Scan for the cell matching the given text and deliver its [X, Y] coordinate at center. 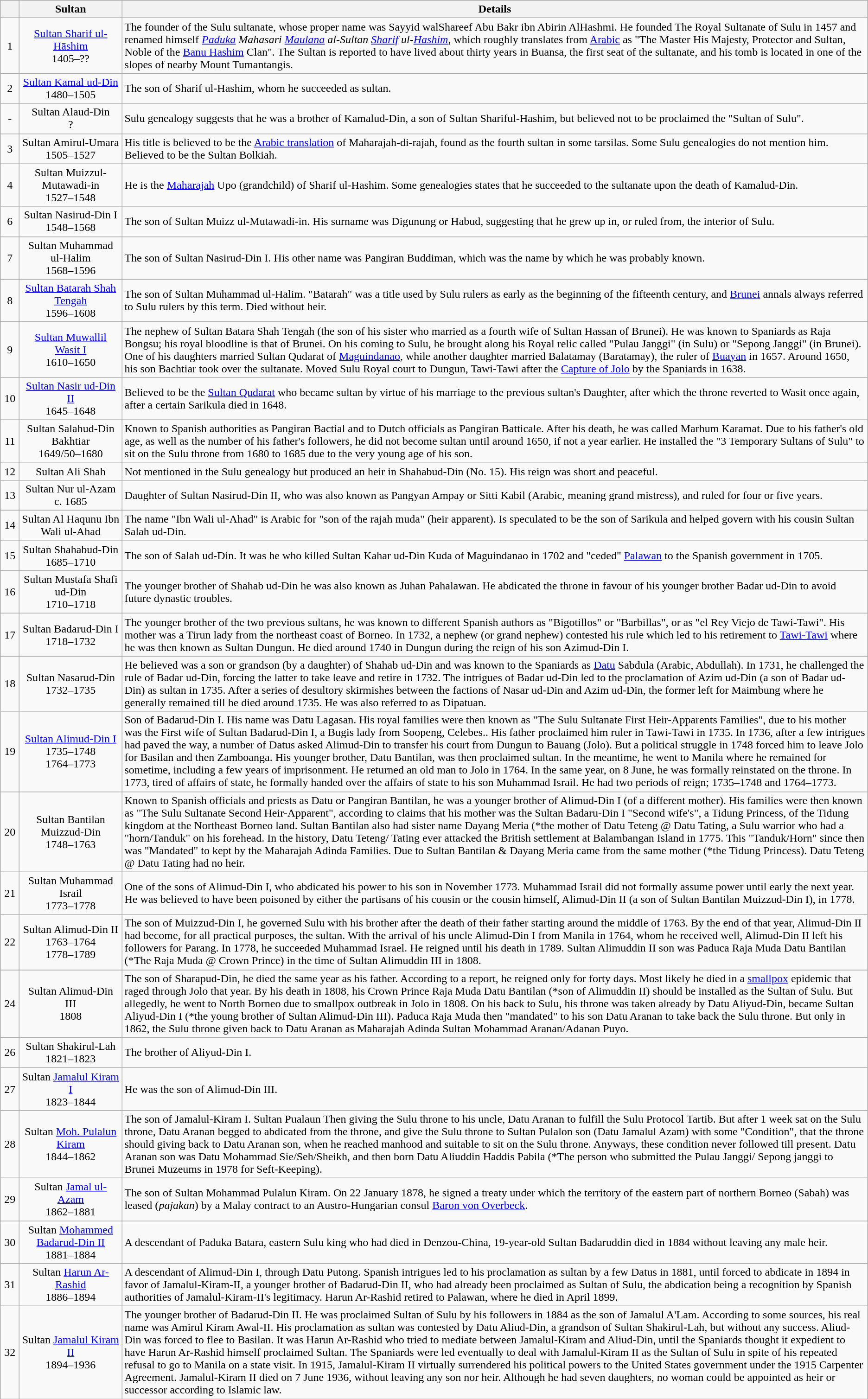
The son of Sharif ul-Hashim, whom he succeeded as sultan. [495, 88]
Sultan Jamalul Kiram II1894–1936 [70, 1353]
The son of Salah ud-Din. It was he who killed Sultan Kahar ud-Din Kuda of Maguindanao in 1702 and "ceded" Palawan to the Spanish government in 1705. [495, 556]
Sultan Nur ul-Azamc. 1685 [70, 495]
Sultan Mustafa Shafi ud-Din1710–1718 [70, 592]
Sultan Jamal ul-Azam1862–1881 [70, 1199]
Sultan Alimud-Din II1763–17641778–1789 [70, 942]
26 [10, 1053]
19 [10, 751]
Sultan Alimud-Din III1808 [70, 1003]
27 [10, 1089]
Sultan Moh. Pulalun Kiram1844–1862 [70, 1144]
Sultan Badarud-Din I1718–1732 [70, 635]
1 [10, 45]
11 [10, 441]
Sultan Harun Ar-Rashid1886–1894 [70, 1285]
Sultan Nasirud-Din I1548–1568 [70, 222]
Sultan Al Haqunu Ibn Wali ul-Ahad [70, 526]
Sultan Nasir ud-Din II1645–1648 [70, 398]
Sultan Jamalul Kiram I1823–1844 [70, 1089]
Sultan Muhammad Israil1773–1778 [70, 893]
20 [10, 832]
The son of Sultan Muizz ul-Mutawadi-in. His surname was Digunung or Habud, suggesting that he grew up in, or ruled from, the interior of Sulu. [495, 222]
Sultan Nasarud-Din1732–1735 [70, 684]
Sultan Muwallil Wasit I1610–1650 [70, 350]
He is the Maharajah Upo (grandchild) of Sharif ul-Hashim. Some genealogies states that he succeeded to the sultanate upon the death of Kamalud-Din. [495, 185]
Sultan Muhammad ul-Halim1568–1596 [70, 258]
Sultan Mohammed Badarud-Din II1881–1884 [70, 1242]
24 [10, 1003]
10 [10, 398]
16 [10, 592]
18 [10, 684]
15 [10, 556]
4 [10, 185]
13 [10, 495]
Sultan Sharif ul-Hāshim1405–?? [70, 45]
8 [10, 300]
Sultan Alimud-Din I1735–17481764–1773 [70, 751]
14 [10, 526]
Sultan Alaud-Din? [70, 119]
2 [10, 88]
28 [10, 1144]
Sultan Shakirul-Lah1821–1823 [70, 1053]
32 [10, 1353]
Sultan Amirul-Umara1505–1527 [70, 148]
Sultan Bantilan Muizzud-Din1748–1763 [70, 832]
9 [10, 350]
The brother of Aliyud-Din I. [495, 1053]
Not mentioned in the Sulu genealogy but produced an heir in Shahabud-Din (No. 15). His reign was short and peaceful. [495, 472]
6 [10, 222]
17 [10, 635]
Sultan Salahud-Din Bakhtiar1649/50–1680 [70, 441]
Sultan Batarah Shah Tengah1596–1608 [70, 300]
Details [495, 9]
Sultan Kamal ud-Din1480–1505 [70, 88]
3 [10, 148]
He was the son of Alimud-Din III. [495, 1089]
30 [10, 1242]
The son of Sultan Nasirud-Din I. His other name was Pangiran Buddiman, which was the name by which he was probably known. [495, 258]
29 [10, 1199]
21 [10, 893]
7 [10, 258]
Sultan Ali Shah [70, 472]
31 [10, 1285]
Sultan Shahabud-Din1685–1710 [70, 556]
- [10, 119]
22 [10, 942]
Sultan [70, 9]
Sultan Muizzul-Mutawadi-in1527–1548 [70, 185]
12 [10, 472]
